Return (X, Y) of the center of cell containing provided text 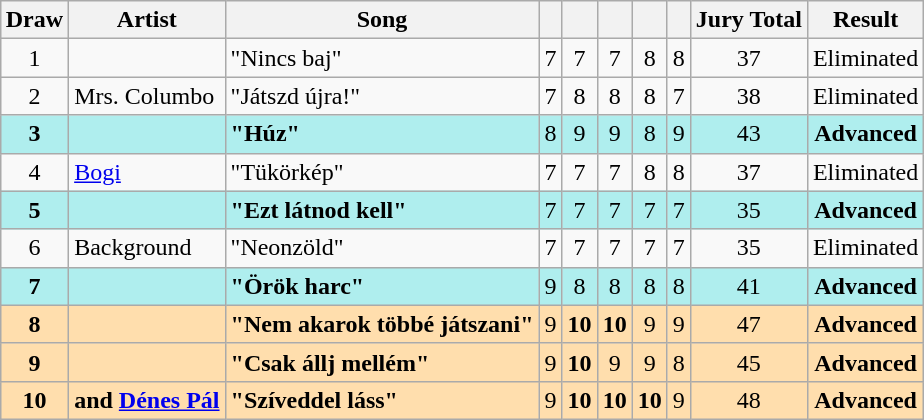
5 (34, 210)
"Ezt látnod kell" (382, 210)
Background (147, 248)
Jury Total (748, 20)
"Neonzöld" (382, 248)
Mrs. Columbo (147, 96)
Draw (34, 20)
2 (34, 96)
Result (865, 20)
"Szíveddel láss" (382, 400)
38 (748, 96)
Bogi (147, 172)
48 (748, 400)
"Játszd újra!" (382, 96)
"Csak állj mellém" (382, 362)
41 (748, 286)
Artist (147, 20)
6 (34, 248)
43 (748, 134)
3 (34, 134)
"Örök harc" (382, 286)
4 (34, 172)
1 (34, 58)
47 (748, 324)
"Nem akarok többé játszani" (382, 324)
"Nincs baj" (382, 58)
and Dénes Pál (147, 400)
45 (748, 362)
"Húz" (382, 134)
Song (382, 20)
"Tükörkép" (382, 172)
